From the cell containing the given text, extract its center point as (X, Y) coordinate. 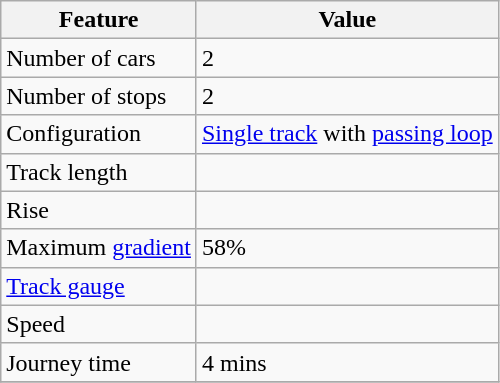
Configuration (99, 134)
Feature (99, 20)
Maximum gradient (99, 248)
4 mins (347, 362)
Number of cars (99, 58)
Number of stops (99, 96)
Track length (99, 172)
58% (347, 248)
Single track with passing loop (347, 134)
Value (347, 20)
Speed (99, 324)
Journey time (99, 362)
Rise (99, 210)
Track gauge (99, 286)
